For the text-containing cell, return its midpoint in [x, y] coordinate format. 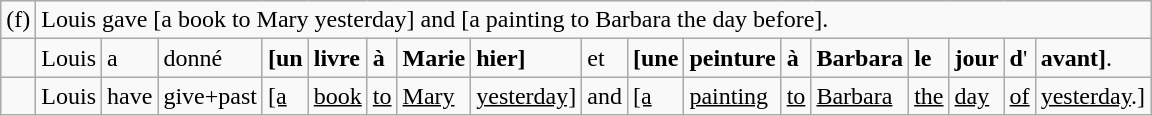
jour [976, 58]
day [976, 96]
(f) [18, 20]
the [929, 96]
hier] [526, 58]
donné [210, 58]
livre [338, 58]
book [338, 96]
et [605, 58]
painting [732, 96]
le [929, 58]
of [1020, 96]
Louis gave [a book to Mary yesterday] and [a painting to Barbara the day before]. [594, 20]
yesterday] [526, 96]
avant]. [1092, 58]
Marie [434, 58]
Mary [434, 96]
[un [285, 58]
give+past [210, 96]
d' [1020, 58]
yesterday.] [1092, 96]
have [130, 96]
peinture [732, 58]
[une [655, 58]
and [605, 96]
a [130, 58]
